Identify which cell holds the provided text, then report its [X, Y] central coordinate. 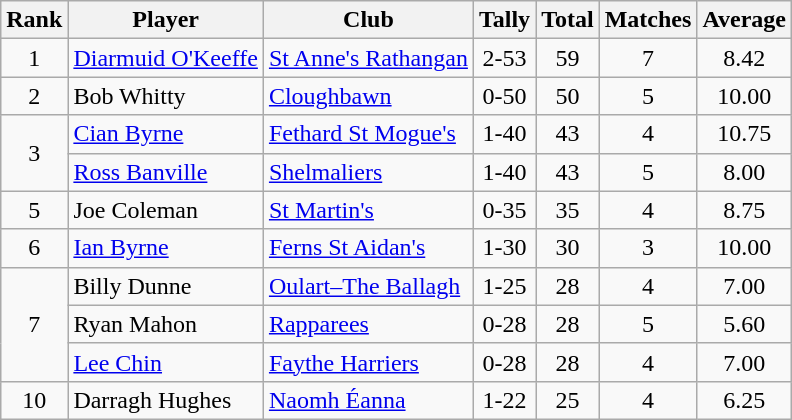
Cloughbawn [368, 96]
Ryan Mahon [166, 324]
1-30 [504, 248]
Naomh Éanna [368, 400]
1-25 [504, 286]
Matches [648, 20]
0-50 [504, 96]
Total [568, 20]
Player [166, 20]
10 [34, 400]
2 [34, 96]
Club [368, 20]
50 [568, 96]
St Anne's Rathangan [368, 58]
Average [744, 20]
35 [568, 210]
Tally [504, 20]
8.42 [744, 58]
6 [34, 248]
Cian Byrne [166, 134]
Darragh Hughes [166, 400]
Ian Byrne [166, 248]
Ferns St Aidan's [368, 248]
Ross Banville [166, 172]
Lee Chin [166, 362]
6.25 [744, 400]
0-35 [504, 210]
10.75 [744, 134]
1 [34, 58]
Billy Dunne [166, 286]
1-22 [504, 400]
8.00 [744, 172]
2-53 [504, 58]
5.60 [744, 324]
Fethard St Mogue's [368, 134]
Oulart–The Ballagh [368, 286]
59 [568, 58]
Joe Coleman [166, 210]
Shelmaliers [368, 172]
Diarmuid O'Keeffe [166, 58]
8.75 [744, 210]
Faythe Harriers [368, 362]
St Martin's [368, 210]
30 [568, 248]
Rapparees [368, 324]
Bob Whitty [166, 96]
Rank [34, 20]
25 [568, 400]
